From the cell containing the given text, extract its center point as (x, y) coordinate. 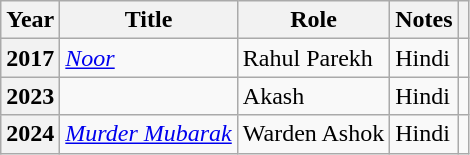
Role (313, 20)
Noor (148, 58)
Akash (313, 96)
Murder Mubarak (148, 134)
2023 (30, 96)
Notes (424, 20)
Warden Ashok (313, 134)
Rahul Parekh (313, 58)
2024 (30, 134)
Title (148, 20)
2017 (30, 58)
Year (30, 20)
